Extract the (x, y) coordinate from the center of the cell holding the provided text.  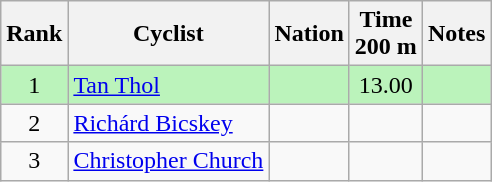
Tan Thol (168, 85)
Notes (456, 34)
Richárd Bicskey (168, 123)
Rank (34, 34)
Cyclist (168, 34)
1 (34, 85)
Nation (309, 34)
2 (34, 123)
3 (34, 161)
13.00 (386, 85)
Time200 m (386, 34)
Christopher Church (168, 161)
